Scan for the cell matching the given text and deliver its [x, y] coordinate at center. 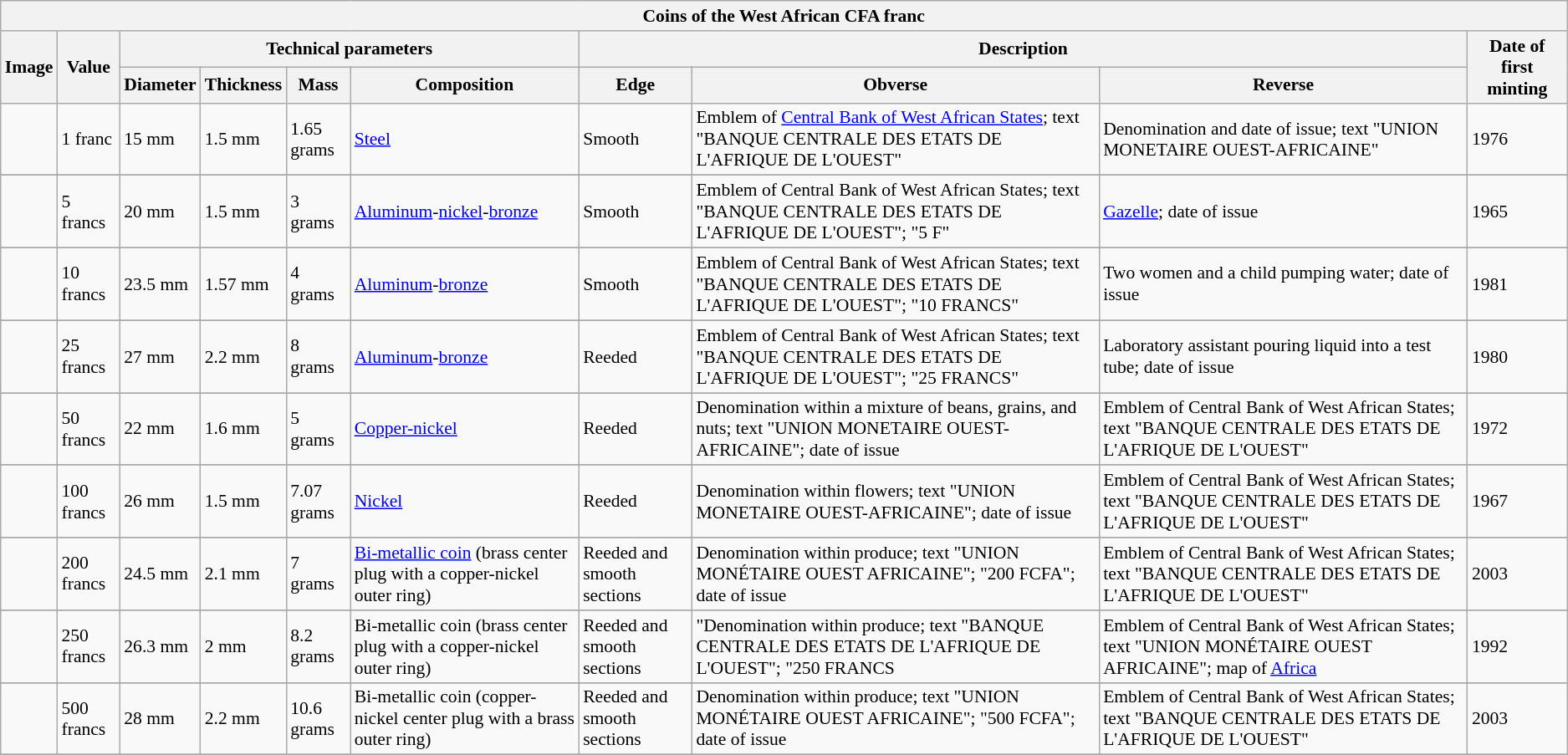
Coins of the West African CFA franc [784, 16]
Emblem of Central Bank of West African States; text "BANQUE CENTRALE DES ETATS DE L'AFRIQUE DE L'OUEST"; "10 FRANCS" [895, 284]
15 mm [160, 139]
1965 [1517, 212]
Laboratory assistant pouring liquid into a test tube; date of issue [1283, 356]
500 francs [89, 719]
Denomination within a mixture of beans, grains, and nuts; text "UNION MONETAIRE OUEST-AFRICAINE"; date of issue [895, 430]
Nickel [465, 502]
Bi-metallic coin (copper-nickel center plug with a brass outer ring) [465, 719]
1976 [1517, 139]
25 francs [89, 356]
27 mm [160, 356]
Denomination within produce; text "UNION MONÉTAIRE OUEST AFRICAINE"; "200 FCFA"; date of issue [895, 574]
8.2 grams [318, 647]
1.65 grams [318, 139]
1980 [1517, 356]
Denomination and date of issue; text "UNION MONETAIRE OUEST-AFRICAINE" [1283, 139]
1992 [1517, 647]
Diameter [160, 85]
2 mm [244, 647]
10 francs [89, 284]
4 grams [318, 284]
Obverse [895, 85]
5 grams [318, 430]
100 francs [89, 502]
200 francs [89, 574]
7 grams [318, 574]
20 mm [160, 212]
"Denomination within produce; text "BANQUE CENTRALE DES ETATS DE L'AFRIQUE DE L'OUEST"; "250 FRANCS [895, 647]
8 grams [318, 356]
Emblem of Central Bank of West African States; text "BANQUE CENTRALE DES ETATS DE L'AFRIQUE DE L'OUEST"; "5 F" [895, 212]
10.6 grams [318, 719]
Description [1024, 48]
250 francs [89, 647]
Mass [318, 85]
Emblem of Central Bank of West African States; text "BANQUE CENTRALE DES ETATS DE L'AFRIQUE DE L'OUEST"; "25 FRANCS" [895, 356]
Two women and a child pumping water; date of issue [1283, 284]
Image [29, 67]
Copper-nickel [465, 430]
28 mm [160, 719]
Reverse [1283, 85]
Value [89, 67]
Technical parameters [350, 48]
26.3 mm [160, 647]
22 mm [160, 430]
50 francs [89, 430]
5 francs [89, 212]
Steel [465, 139]
26 mm [160, 502]
24.5 mm [160, 574]
Composition [465, 85]
Emblem of Central Bank of West African States; text "UNION MONÉTAIRE OUEST AFRICAINE"; map of Africa [1283, 647]
23.5 mm [160, 284]
2.1 mm [244, 574]
Edge [636, 85]
1972 [1517, 430]
7.07 grams [318, 502]
Aluminum-nickel-bronze [465, 212]
Denomination within flowers; text "UNION MONETAIRE OUEST-AFRICAINE"; date of issue [895, 502]
Date of first minting [1517, 67]
1981 [1517, 284]
1.6 mm [244, 430]
1.57 mm [244, 284]
Denomination within produce; text "UNION MONÉTAIRE OUEST AFRICAINE"; "500 FCFA"; date of issue [895, 719]
Gazelle; date of issue [1283, 212]
1 franc [89, 139]
3 grams [318, 212]
1967 [1517, 502]
Thickness [244, 85]
